Return (x, y) of the center of cell containing provided text 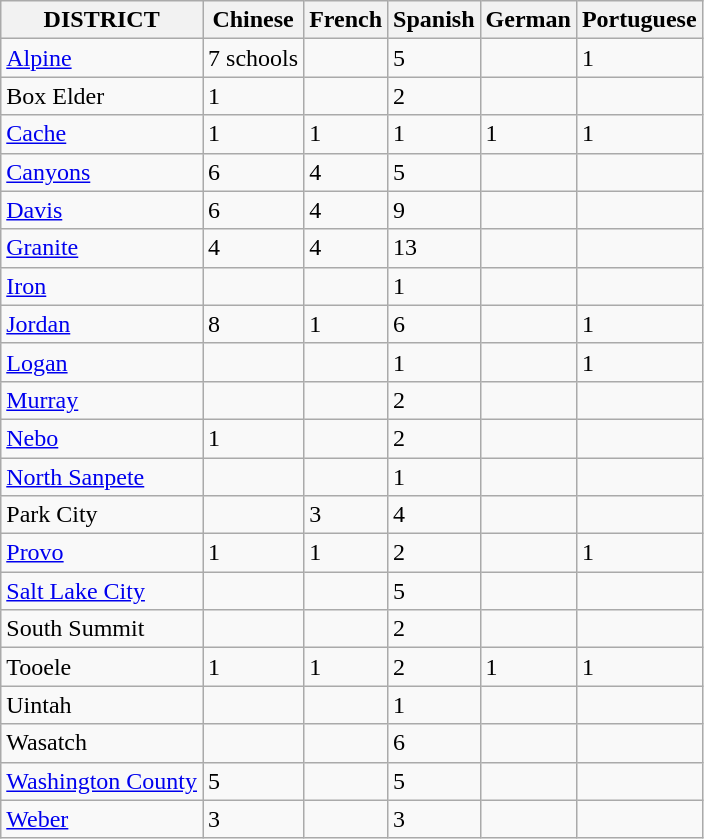
8 (254, 324)
Provo (102, 553)
Granite (102, 248)
Alpine (102, 58)
DISTRICT (102, 20)
Park City (102, 515)
South Summit (102, 629)
Wasatch (102, 743)
Canyons (102, 172)
German (528, 20)
Weber (102, 819)
7 schools (254, 58)
Nebo (102, 438)
Washington County (102, 781)
Salt Lake City (102, 591)
13 (434, 248)
Logan (102, 362)
Chinese (254, 20)
Portuguese (639, 20)
French (346, 20)
North Sanpete (102, 477)
Cache (102, 134)
Tooele (102, 667)
Box Elder (102, 96)
Uintah (102, 705)
9 (434, 210)
Iron (102, 286)
Davis (102, 210)
Spanish (434, 20)
Murray (102, 400)
Jordan (102, 324)
